Detect which cell encompasses the target text, then output its [X, Y] center coordinate. 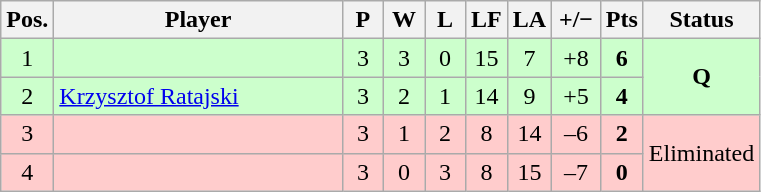
Pts [622, 20]
Status [701, 20]
–7 [576, 172]
+/− [576, 20]
6 [622, 58]
P [362, 20]
Pos. [28, 20]
Q [701, 77]
Eliminated [701, 153]
L [444, 20]
7 [529, 58]
Krzysztof Ratajski [198, 96]
+8 [576, 58]
–6 [576, 134]
+5 [576, 96]
9 [529, 96]
W [404, 20]
LA [529, 20]
LF [487, 20]
Player [198, 20]
